Identify which cell holds the provided text, then report its (x, y) central coordinate. 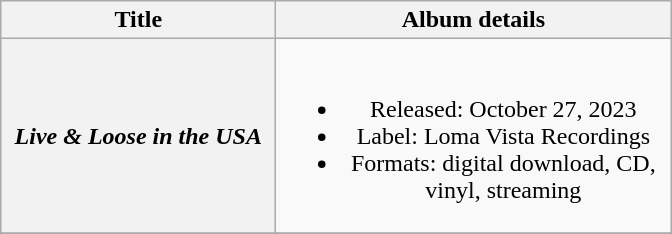
Album details (474, 20)
Title (138, 20)
Released: October 27, 2023Label: Loma Vista RecordingsFormats: digital download, CD, vinyl, streaming (474, 136)
Live & Loose in the USA (138, 136)
